Find where the given text appears and provide that cell's center as [X, Y] coordinate. 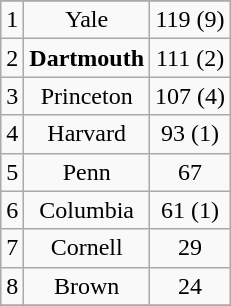
24 [190, 286]
7 [12, 248]
6 [12, 210]
107 (4) [190, 96]
5 [12, 172]
119 (9) [190, 20]
1 [12, 20]
Columbia [87, 210]
Yale [87, 20]
Penn [87, 172]
67 [190, 172]
Princeton [87, 96]
61 (1) [190, 210]
Brown [87, 286]
8 [12, 286]
Dartmouth [87, 58]
Cornell [87, 248]
4 [12, 134]
Harvard [87, 134]
3 [12, 96]
29 [190, 248]
2 [12, 58]
111 (2) [190, 58]
93 (1) [190, 134]
